Pinpoint the cell where the given text exists, returning its (X, Y) midpoint coordinate. 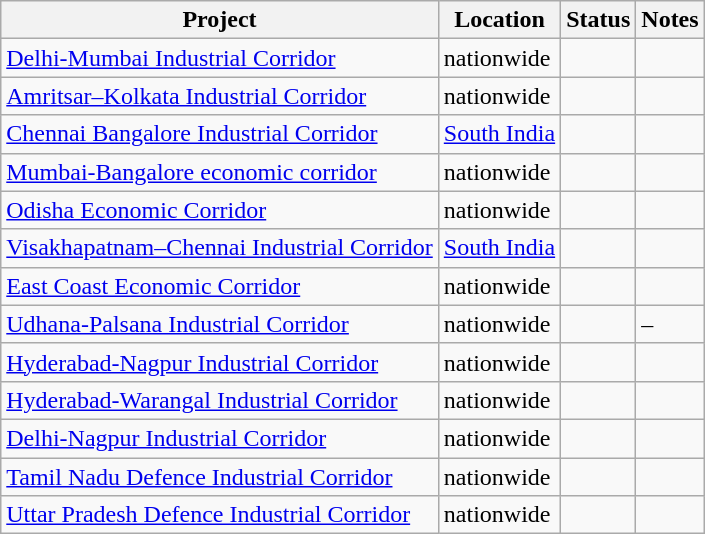
Delhi-Mumbai Industrial Corridor (220, 58)
East Coast Economic Corridor (220, 286)
Notes (670, 20)
Uttar Pradesh Defence Industrial Corridor (220, 515)
Delhi-Nagpur Industrial Corridor (220, 438)
Project (220, 20)
Tamil Nadu Defence Industrial Corridor (220, 477)
Hyderabad-Nagpur Industrial Corridor (220, 362)
Hyderabad-Warangal Industrial Corridor (220, 400)
Location (499, 20)
Odisha Economic Corridor (220, 210)
Chennai Bangalore Industrial Corridor (220, 134)
– (670, 324)
Status (598, 20)
Udhana-Palsana Industrial Corridor (220, 324)
Amritsar–Kolkata Industrial Corridor (220, 96)
Visakhapatnam–Chennai Industrial Corridor (220, 248)
Mumbai-Bangalore economic corridor (220, 172)
